Capture the cell that displays the provided text and extract its (X, Y) central coordinate. 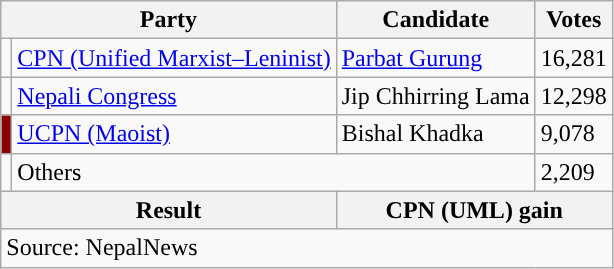
Others (274, 172)
Bishal Khadka (436, 134)
Jip Chhirring Lama (436, 96)
Nepali Congress (174, 96)
Votes (574, 20)
9,078 (574, 134)
Candidate (436, 20)
UCPN (Maoist) (174, 134)
12,298 (574, 96)
16,281 (574, 58)
Party (168, 20)
Source: NepalNews (307, 248)
CPN (UML) gain (474, 210)
Parbat Gurung (436, 58)
2,209 (574, 172)
Result (168, 210)
CPN (Unified Marxist–Leninist) (174, 58)
